Return the (x, y) coordinate for the center point of the cell that contains the specified text.  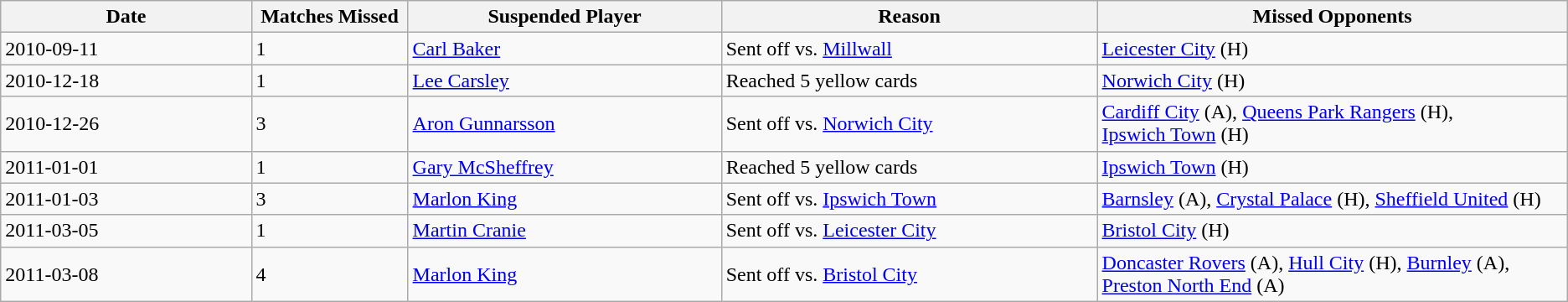
Doncaster Rovers (A), Hull City (H), Burnley (A), Preston North End (A) (1332, 273)
2010-12-18 (126, 81)
2010-09-11 (126, 49)
2011-03-05 (126, 231)
Ipswich Town (H) (1332, 167)
Matches Missed (330, 17)
Sent off vs. Leicester City (910, 231)
2011-01-01 (126, 167)
Carl Baker (565, 49)
Norwich City (H) (1332, 81)
Missed Opponents (1332, 17)
Bristol City (H) (1332, 231)
4 (330, 273)
2010-12-26 (126, 124)
Suspended Player (565, 17)
Barnsley (A), Crystal Palace (H), Sheffield United (H) (1332, 199)
Gary McSheffrey (565, 167)
Sent off vs. Norwich City (910, 124)
Cardiff City (A), Queens Park Rangers (H),Ipswich Town (H) (1332, 124)
2011-03-08 (126, 273)
Lee Carsley (565, 81)
Reason (910, 17)
Martin Cranie (565, 231)
Sent off vs. Ipswich Town (910, 199)
2011-01-03 (126, 199)
Aron Gunnarsson (565, 124)
Date (126, 17)
Leicester City (H) (1332, 49)
Sent off vs. Bristol City (910, 273)
Sent off vs. Millwall (910, 49)
